Capture the cell that displays the provided text and extract its [X, Y] central coordinate. 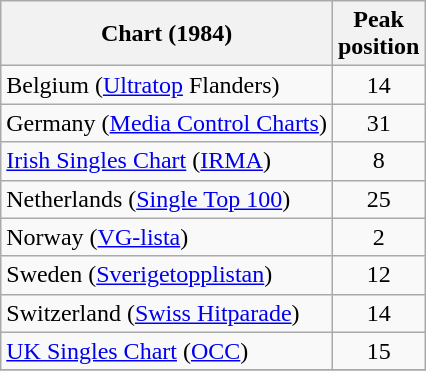
Irish Singles Chart (IRMA) [167, 161]
UK Singles Chart (OCC) [167, 351]
25 [378, 199]
Sweden (Sverigetopplistan) [167, 275]
31 [378, 123]
15 [378, 351]
Chart (1984) [167, 34]
Norway (VG-lista) [167, 237]
2 [378, 237]
Switzerland (Swiss Hitparade) [167, 313]
Netherlands (Single Top 100) [167, 199]
Belgium (Ultratop Flanders) [167, 85]
Peakposition [378, 34]
Germany (Media Control Charts) [167, 123]
8 [378, 161]
12 [378, 275]
